Search for the cell housing the specified text and yield its [X, Y] center coordinate. 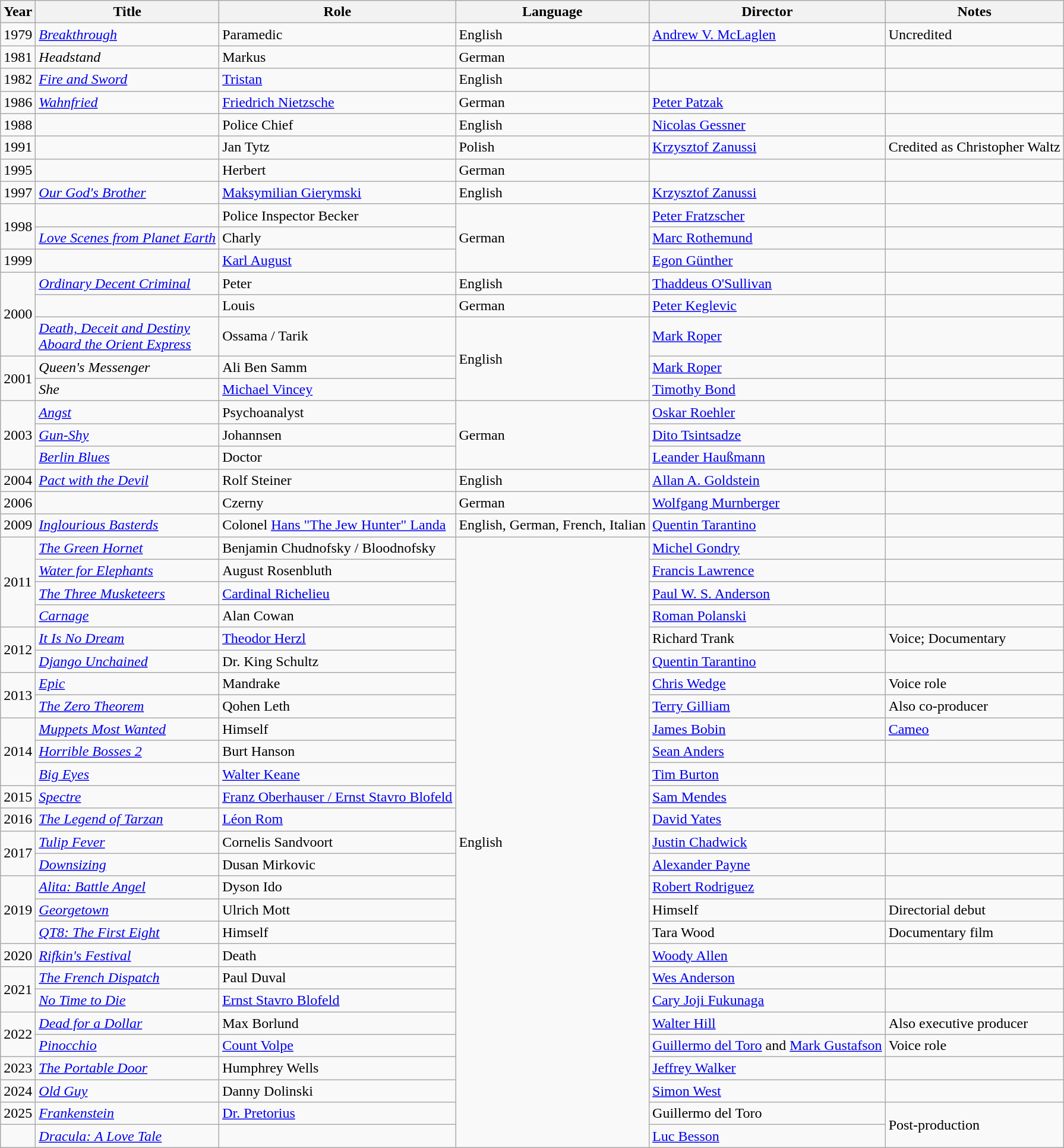
Angst [127, 412]
1995 [18, 170]
Rolf Steiner [337, 480]
Woody Allen [768, 955]
Dr. King Schultz [337, 661]
Psychoanalyst [337, 412]
2011 [18, 582]
Oskar Roehler [768, 412]
The Zero Theorem [127, 707]
Alan Cowan [337, 616]
2003 [18, 435]
Theodor Herzl [337, 638]
Guillermo del Toro and Mark Gustafson [768, 1046]
Sam Mendes [768, 797]
Dracula: A Love Tale [127, 1136]
Spectre [127, 797]
Leander Haußmann [768, 458]
Berlin Blues [127, 458]
Title [127, 12]
Tara Wood [768, 932]
Uncredited [974, 34]
Paul W. S. Anderson [768, 593]
Peter Keglevic [768, 306]
Georgetown [127, 910]
1981 [18, 57]
Frankenstein [127, 1114]
2004 [18, 480]
Cornelis Sandvoort [337, 842]
Language [552, 12]
Burt Hanson [337, 752]
2025 [18, 1114]
Headstand [127, 57]
Dito Tsintsadze [768, 435]
2024 [18, 1091]
2016 [18, 819]
Cary Joji Fukunaga [768, 1000]
Ali Ben Samm [337, 367]
1982 [18, 80]
Luc Besson [768, 1136]
Django Unchained [127, 661]
Robert Rodriguez [768, 887]
Maksymilian Gierymski [337, 193]
Also executive producer [974, 1023]
Friedrich Nietzsche [337, 102]
2020 [18, 955]
Francis Lawrence [768, 570]
Ossama / Tarik [337, 336]
Roman Polanski [768, 616]
Pact with the Devil [127, 480]
2009 [18, 525]
Gun-Shy [127, 435]
Thaddeus O'Sullivan [768, 283]
Queen's Messenger [127, 367]
English, German, French, Italian [552, 525]
Justin Chadwick [768, 842]
No Time to Die [127, 1000]
Also co-producer [974, 707]
1991 [18, 147]
The Green Hornet [127, 548]
Walter Keane [337, 774]
Qohen Leth [337, 707]
Role [337, 12]
1997 [18, 193]
Charly [337, 238]
1979 [18, 34]
Terry Gilliam [768, 707]
Tulip Fever [127, 842]
Johannsen [337, 435]
Peter [337, 283]
Karl August [337, 260]
1986 [18, 102]
Walter Hill [768, 1023]
Count Volpe [337, 1046]
Egon Günther [768, 260]
1988 [18, 125]
August Rosenbluth [337, 570]
Documentary film [974, 932]
Tim Burton [768, 774]
It Is No Dream [127, 638]
David Yates [768, 819]
Wes Anderson [768, 977]
Danny Dolinski [337, 1091]
Andrew V. McLaglen [768, 34]
Dead for a Dollar [127, 1023]
Timothy Bond [768, 390]
2012 [18, 649]
Downsizing [127, 865]
Pinocchio [127, 1046]
She [127, 390]
Our God's Brother [127, 193]
Police Chief [337, 125]
Peter Patzak [768, 102]
Nicolas Gessner [768, 125]
Death, Deceit and Destiny Aboard the Orient Express [127, 336]
Humphrey Wells [337, 1068]
James Bobin [768, 729]
Colonel Hans "The Jew Hunter" Landa [337, 525]
Michel Gondry [768, 548]
Year [18, 12]
2001 [18, 379]
Dr. Pretorius [337, 1114]
Sean Anders [768, 752]
Wahnfried [127, 102]
1999 [18, 260]
Herbert [337, 170]
Carnage [127, 616]
Police Inspector Becker [337, 215]
Voice; Documentary [974, 638]
2014 [18, 752]
Horrible Bosses 2 [127, 752]
Markus [337, 57]
Big Eyes [127, 774]
Death [337, 955]
2017 [18, 853]
2006 [18, 503]
Old Guy [127, 1091]
Directorial debut [974, 910]
Doctor [337, 458]
Ernst Stavro Blofeld [337, 1000]
Paramedic [337, 34]
QT8: The First Eight [127, 932]
Franz Oberhauser / Ernst Stavro Blofeld [337, 797]
The Three Musketeers [127, 593]
Louis [337, 306]
Rifkin's Festival [127, 955]
2019 [18, 910]
Inglourious Basterds [127, 525]
1998 [18, 226]
The French Dispatch [127, 977]
Cardinal Richelieu [337, 593]
Ordinary Decent Criminal [127, 283]
2000 [18, 314]
Fire and Sword [127, 80]
Jeffrey Walker [768, 1068]
2015 [18, 797]
Léon Rom [337, 819]
Wolfgang Murnberger [768, 503]
Director [768, 12]
Guillermo del Toro [768, 1114]
Marc Rothemund [768, 238]
Benjamin Chudnofsky / Bloodnofsky [337, 548]
Epic [127, 684]
Simon West [768, 1091]
Mandrake [337, 684]
Dyson Ido [337, 887]
Muppets Most Wanted [127, 729]
2021 [18, 989]
Alita: Battle Angel [127, 887]
Breakthrough [127, 34]
Allan A. Goldstein [768, 480]
Paul Duval [337, 977]
Michael Vincey [337, 390]
Water for Elephants [127, 570]
2023 [18, 1068]
Chris Wedge [768, 684]
Richard Trank [768, 638]
The Legend of Tarzan [127, 819]
Polish [552, 147]
Love Scenes from Planet Earth [127, 238]
Cameo [974, 729]
Notes [974, 12]
The Portable Door [127, 1068]
Post-production [974, 1125]
2022 [18, 1034]
Ulrich Mott [337, 910]
Peter Fratzscher [768, 215]
Dusan Mirkovic [337, 865]
2013 [18, 695]
Czerny [337, 503]
Alexander Payne [768, 865]
Jan Tytz [337, 147]
Max Borlund [337, 1023]
Tristan [337, 80]
Credited as Christopher Waltz [974, 147]
